Determine the (x, y) coordinate at the center of the cell enclosing the given text.  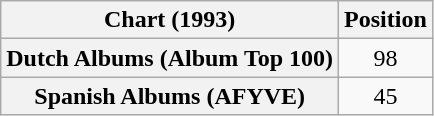
Chart (1993) (170, 20)
45 (386, 96)
Dutch Albums (Album Top 100) (170, 58)
Spanish Albums (AFYVE) (170, 96)
Position (386, 20)
98 (386, 58)
